Identify which cell holds the provided text, then report its (X, Y) central coordinate. 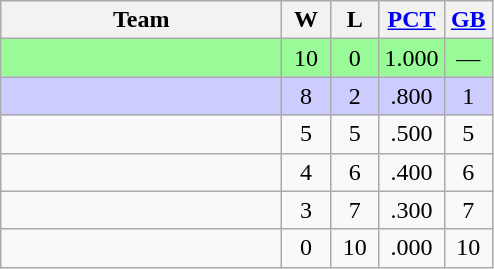
.000 (412, 248)
.300 (412, 210)
.500 (412, 134)
4 (306, 172)
W (306, 20)
2 (354, 96)
PCT (412, 20)
L (354, 20)
Team (142, 20)
.400 (412, 172)
1 (468, 96)
1.000 (412, 58)
.800 (412, 96)
— (468, 58)
8 (306, 96)
3 (306, 210)
GB (468, 20)
